Locate the cell with the specified text and output its (x, y) center coordinate. 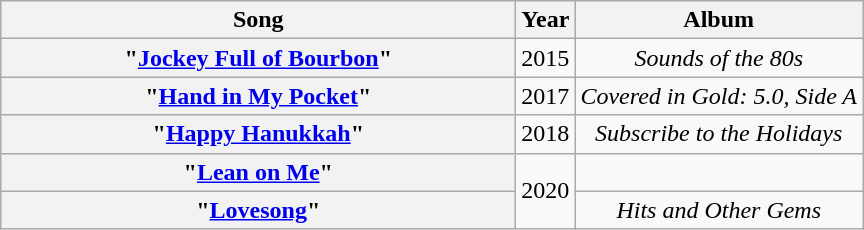
2018 (546, 134)
2020 (546, 191)
"Lovesong" (258, 210)
"Happy Hanukkah" (258, 134)
"Lean on Me" (258, 172)
"Jockey Full of Bourbon" (258, 58)
Covered in Gold: 5.0, Side A (719, 96)
"Hand in My Pocket" (258, 96)
2017 (546, 96)
Hits and Other Gems (719, 210)
Sounds of the 80s (719, 58)
Song (258, 20)
Subscribe to the Holidays (719, 134)
Album (719, 20)
2015 (546, 58)
Year (546, 20)
